Identify which cell holds the provided text, then report its [x, y] central coordinate. 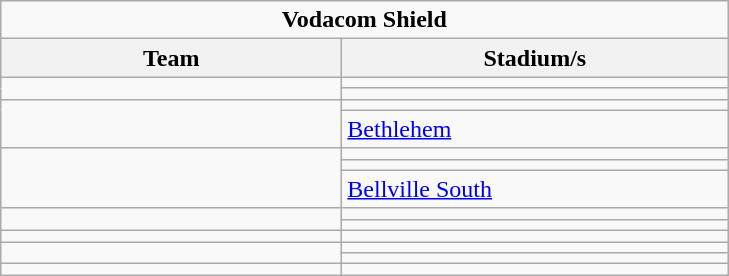
Team [172, 58]
Bethlehem [535, 129]
Vodacom Shield [364, 20]
Bellville South [535, 189]
Stadium/s [535, 58]
